Output the (x, y) coordinate of the center of the cell containing the given text.  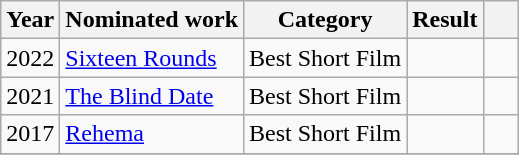
Sixteen Rounds (152, 58)
2021 (30, 96)
2017 (30, 134)
The Blind Date (152, 96)
Nominated work (152, 20)
Year (30, 20)
Result (445, 20)
2022 (30, 58)
Rehema (152, 134)
Category (326, 20)
